Determine the (x, y) coordinate at the center of the cell enclosing the given text.  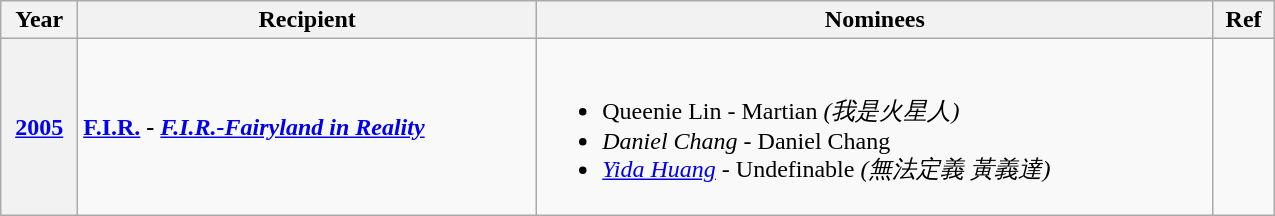
F.I.R. - F.I.R.-Fairyland in Reality (308, 127)
Year (40, 20)
Recipient (308, 20)
2005 (40, 127)
Queenie Lin - Martian (我是火星人)Daniel Chang - Daniel ChangYida Huang - Undefinable (無法定義 黃義達) (875, 127)
Ref (1244, 20)
Nominees (875, 20)
